Scan for the cell matching the given text and deliver its (X, Y) coordinate at center. 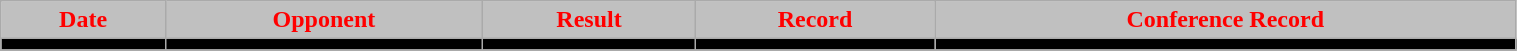
Conference Record (1226, 20)
Opponent (324, 20)
Record (816, 20)
Result (590, 20)
Date (84, 20)
